Locate the cell with the specified text and output its [x, y] center coordinate. 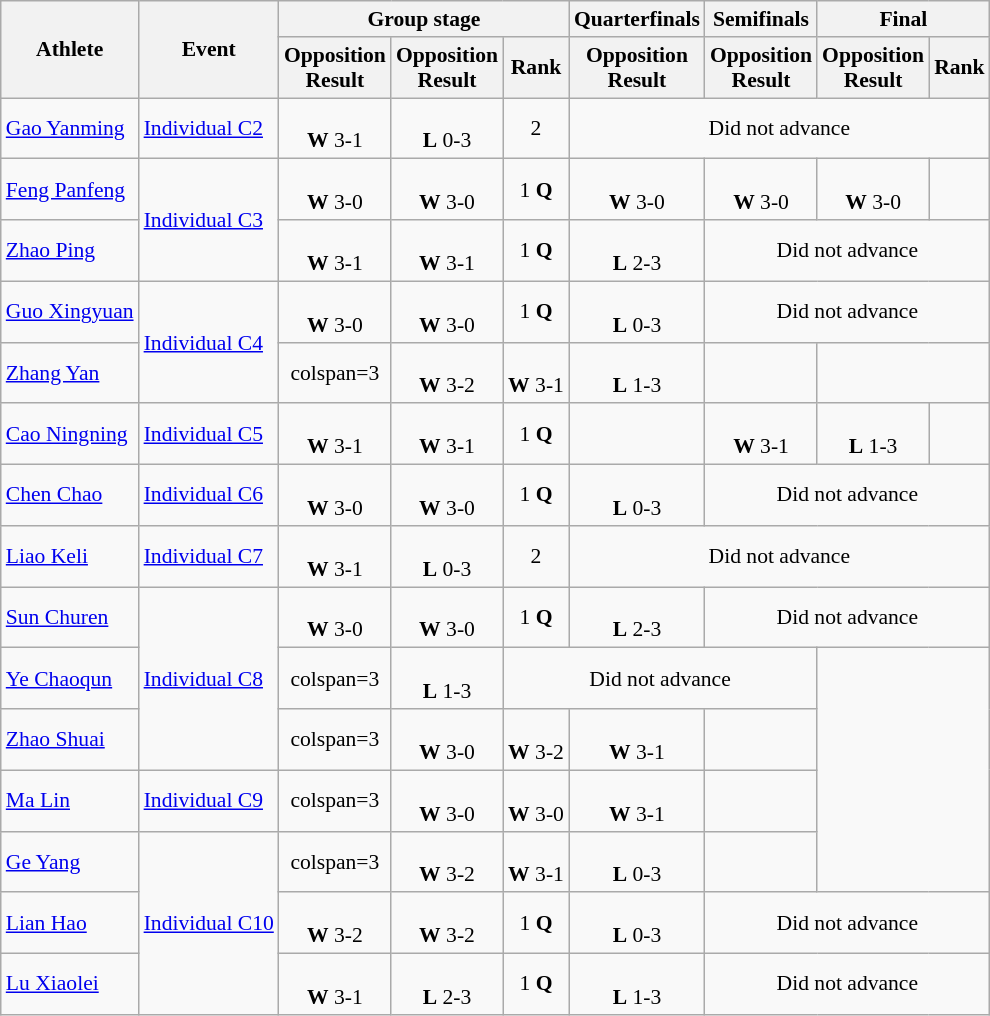
Individual C4 [209, 342]
Individual C10 [209, 922]
Individual C5 [209, 434]
Individual C3 [209, 220]
Guo Xingyuan [70, 312]
Ma Lin [70, 800]
Individual C8 [209, 678]
Individual C9 [209, 800]
Zhao Ping [70, 250]
Individual C2 [209, 128]
Feng Panfeng [70, 190]
Zhang Yan [70, 372]
Cao Ningning [70, 434]
Lu Xiaolei [70, 984]
Liao Keli [70, 556]
Individual C6 [209, 496]
Lian Hao [70, 924]
Chen Chao [70, 496]
Athlete [70, 50]
Zhao Shuai [70, 740]
Group stage [424, 19]
Quarterfinals [637, 19]
Final [904, 19]
Ye Chaoqun [70, 678]
Individual C7 [209, 556]
Gao Yanming [70, 128]
Semifinals [761, 19]
Sun Churen [70, 618]
Event [209, 50]
Ge Yang [70, 862]
